Provide the [x, y] coordinate of the cell's center where the given text is located.  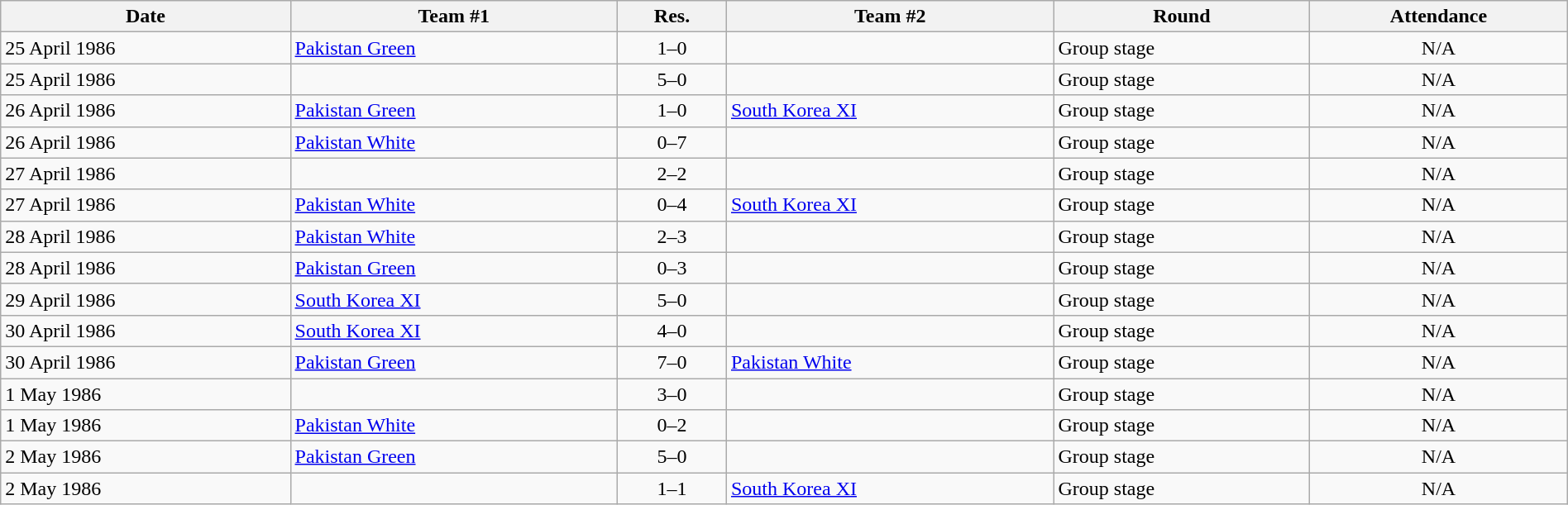
0–4 [672, 205]
Attendance [1439, 17]
0–7 [672, 142]
Team #1 [453, 17]
7–0 [672, 362]
Team #2 [890, 17]
29 April 1986 [146, 299]
0–3 [672, 268]
0–2 [672, 426]
1–1 [672, 488]
3–0 [672, 394]
Res. [672, 17]
2–2 [672, 174]
4–0 [672, 331]
Round [1182, 17]
Date [146, 17]
2–3 [672, 236]
